Scan for the cell matching the given text and deliver its (x, y) coordinate at center. 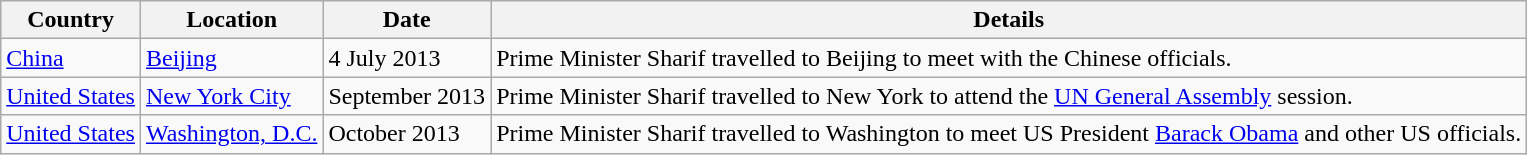
Details (1009, 20)
Washington, D.C. (231, 134)
October 2013 (407, 134)
4 July 2013 (407, 58)
Country (71, 20)
China (71, 58)
Date (407, 20)
Beijing (231, 58)
Prime Minister Sharif travelled to Beijing to meet with the Chinese officials. (1009, 58)
Prime Minister Sharif travelled to Washington to meet US President Barack Obama and other US officials. (1009, 134)
Prime Minister Sharif travelled to New York to attend the UN General Assembly session. (1009, 96)
Location (231, 20)
September 2013 (407, 96)
New York City (231, 96)
